Provide the [x, y] coordinate of the cell's center where the given text is located.  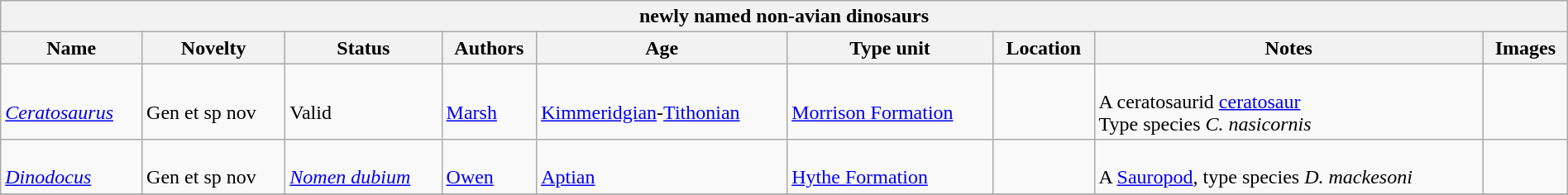
Age [662, 48]
Kimmeridgian-Tithonian [662, 102]
Aptian [662, 167]
A ceratosaurid ceratosaur Type species C. nasicornis [1288, 102]
A Sauropod, type species D. mackesoni [1288, 167]
Type unit [890, 48]
Ceratosaurus [71, 102]
Images [1525, 48]
Authors [490, 48]
Marsh [490, 102]
Location [1044, 48]
Dinodocus [71, 167]
Status [364, 48]
Hythe Formation [890, 167]
Morrison Formation [890, 102]
Nomen dubium [364, 167]
Owen [490, 167]
Valid [364, 102]
Name [71, 48]
Novelty [213, 48]
newly named non-avian dinosaurs [784, 17]
Notes [1288, 48]
